Determine the [X, Y] coordinate at the center of the cell enclosing the given text.  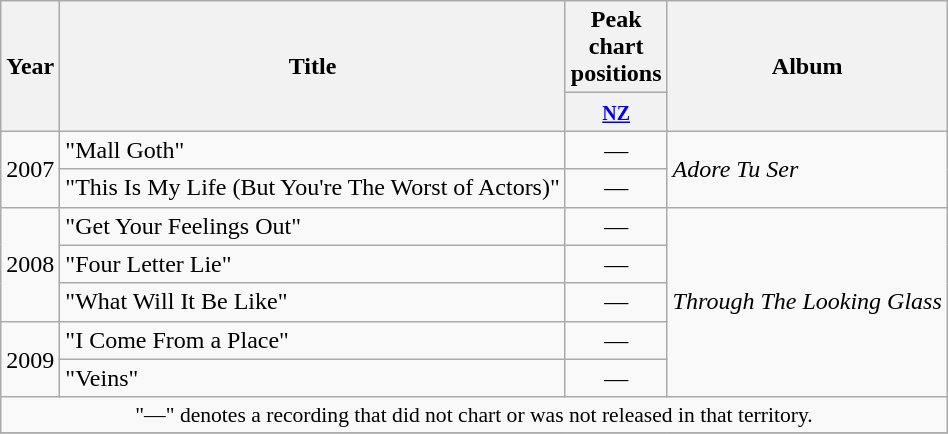
"Veins" [312, 378]
Year [30, 66]
"Get Your Feelings Out" [312, 226]
Peak chart positions [616, 47]
Title [312, 66]
"What Will It Be Like" [312, 302]
"This Is My Life (But You're The Worst of Actors)" [312, 188]
Album [807, 66]
"I Come From a Place" [312, 340]
"Four Letter Lie" [312, 264]
2007 [30, 169]
2008 [30, 264]
Through The Looking Glass [807, 302]
"—" denotes a recording that did not chart or was not released in that territory. [474, 415]
2009 [30, 359]
"Mall Goth" [312, 150]
NZ [616, 112]
Adore Tu Ser [807, 169]
